For the text-containing cell, return its midpoint in (X, Y) coordinate format. 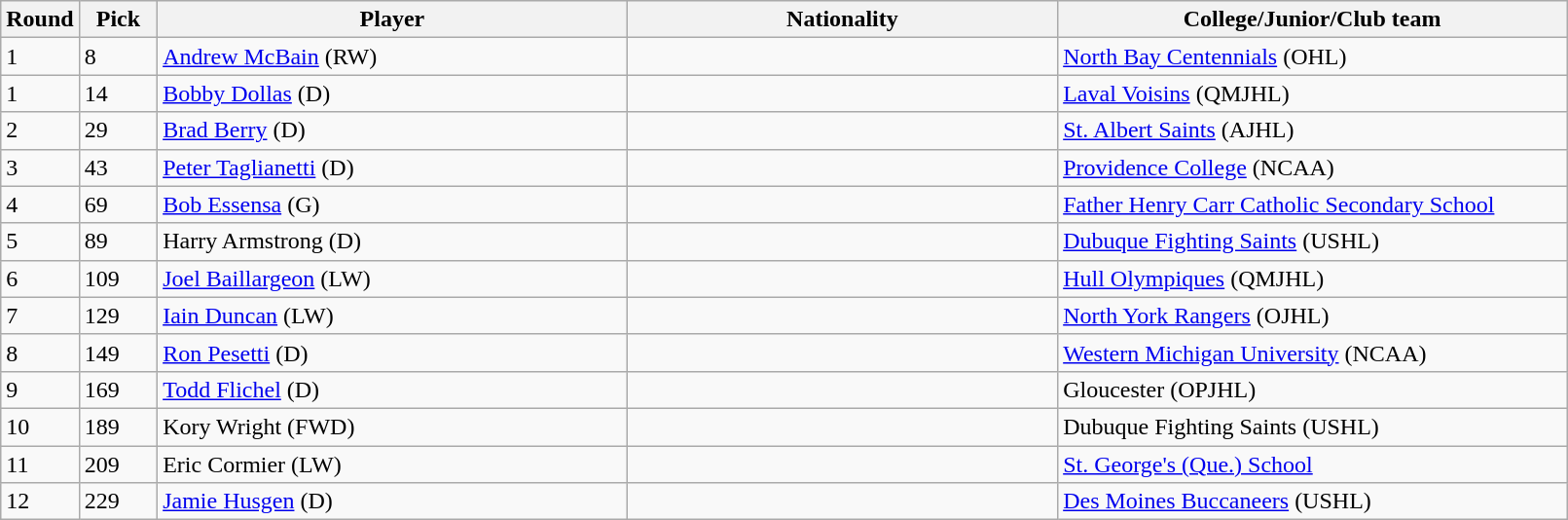
149 (118, 353)
3 (40, 167)
Round (40, 19)
43 (118, 167)
229 (118, 501)
North York Rangers (OJHL) (1312, 316)
Bobby Dollas (D) (393, 93)
St. Albert Saints (AJHL) (1312, 130)
2 (40, 130)
Jamie Husgen (D) (393, 501)
Harry Armstrong (D) (393, 241)
Des Moines Buccaneers (USHL) (1312, 501)
9 (40, 390)
Peter Taglianetti (D) (393, 167)
Western Michigan University (NCAA) (1312, 353)
11 (40, 464)
Player (393, 19)
12 (40, 501)
Bob Essensa (G) (393, 204)
Brad Berry (D) (393, 130)
129 (118, 316)
Iain Duncan (LW) (393, 316)
Ron Pesetti (D) (393, 353)
6 (40, 279)
69 (118, 204)
29 (118, 130)
4 (40, 204)
109 (118, 279)
Hull Olympiques (QMJHL) (1312, 279)
89 (118, 241)
189 (118, 427)
7 (40, 316)
Andrew McBain (RW) (393, 56)
169 (118, 390)
Kory Wright (FWD) (393, 427)
Joel Baillargeon (LW) (393, 279)
Father Henry Carr Catholic Secondary School (1312, 204)
10 (40, 427)
5 (40, 241)
Eric Cormier (LW) (393, 464)
14 (118, 93)
Pick (118, 19)
Laval Voisins (QMJHL) (1312, 93)
209 (118, 464)
College/Junior/Club team (1312, 19)
Nationality (842, 19)
St. George's (Que.) School (1312, 464)
Providence College (NCAA) (1312, 167)
Gloucester (OPJHL) (1312, 390)
North Bay Centennials (OHL) (1312, 56)
Todd Flichel (D) (393, 390)
